Identify which cell holds the provided text, then report its (X, Y) central coordinate. 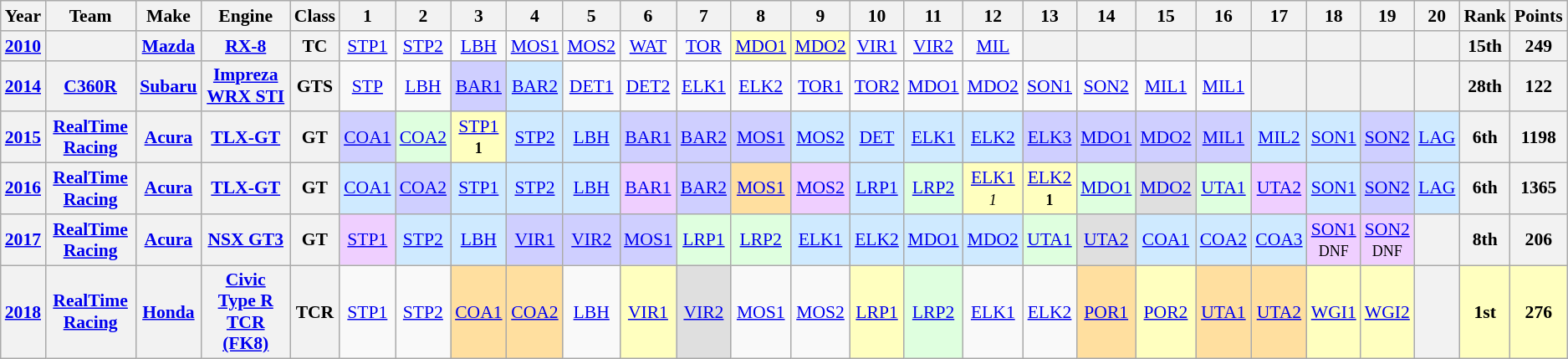
16 (1224, 16)
MIL2 (1279, 137)
Civic Type R TCR (FK8) (246, 312)
GTS (314, 85)
1365 (1539, 189)
ELK3 (1050, 137)
8th (1485, 239)
POR1 (1106, 312)
RX-8 (246, 46)
17 (1279, 16)
13 (1050, 16)
6 (648, 16)
WGI1 (1334, 312)
Year (23, 16)
206 (1539, 239)
2014 (23, 85)
1st (1485, 312)
2010 (23, 46)
Team (90, 16)
5 (591, 16)
19 (1387, 16)
DET (877, 137)
7 (704, 16)
TOR2 (877, 85)
Subaru (169, 85)
WGI2 (1387, 312)
18 (1334, 16)
276 (1539, 312)
12 (993, 16)
9 (820, 16)
DET2 (648, 85)
Make (169, 16)
4 (535, 16)
DET1 (591, 85)
TC (314, 46)
249 (1539, 46)
20 (1437, 16)
Points (1539, 16)
TOR1 (820, 85)
WAT (648, 46)
STP (368, 85)
TCR (314, 312)
STP1 1 (478, 137)
122 (1539, 85)
ELK2 1 (1050, 189)
SON2 DNF (1387, 239)
Honda (169, 312)
2 (423, 16)
COA3 (1279, 239)
TOR (704, 46)
POR2 (1166, 312)
SON1 DNF (1334, 239)
NSX GT3 (246, 239)
Mazda (169, 46)
28th (1485, 85)
14 (1106, 16)
Rank (1485, 16)
2015 (23, 137)
15th (1485, 46)
1 (368, 16)
10 (877, 16)
1198 (1539, 137)
2018 (23, 312)
Engine (246, 16)
15 (1166, 16)
MIL (993, 46)
Impreza WRX STI (246, 85)
Class (314, 16)
C360R (90, 85)
11 (933, 16)
2017 (23, 239)
3 (478, 16)
2016 (23, 189)
ELK1 1 (993, 189)
8 (761, 16)
